Capture the cell that displays the provided text and extract its [X, Y] central coordinate. 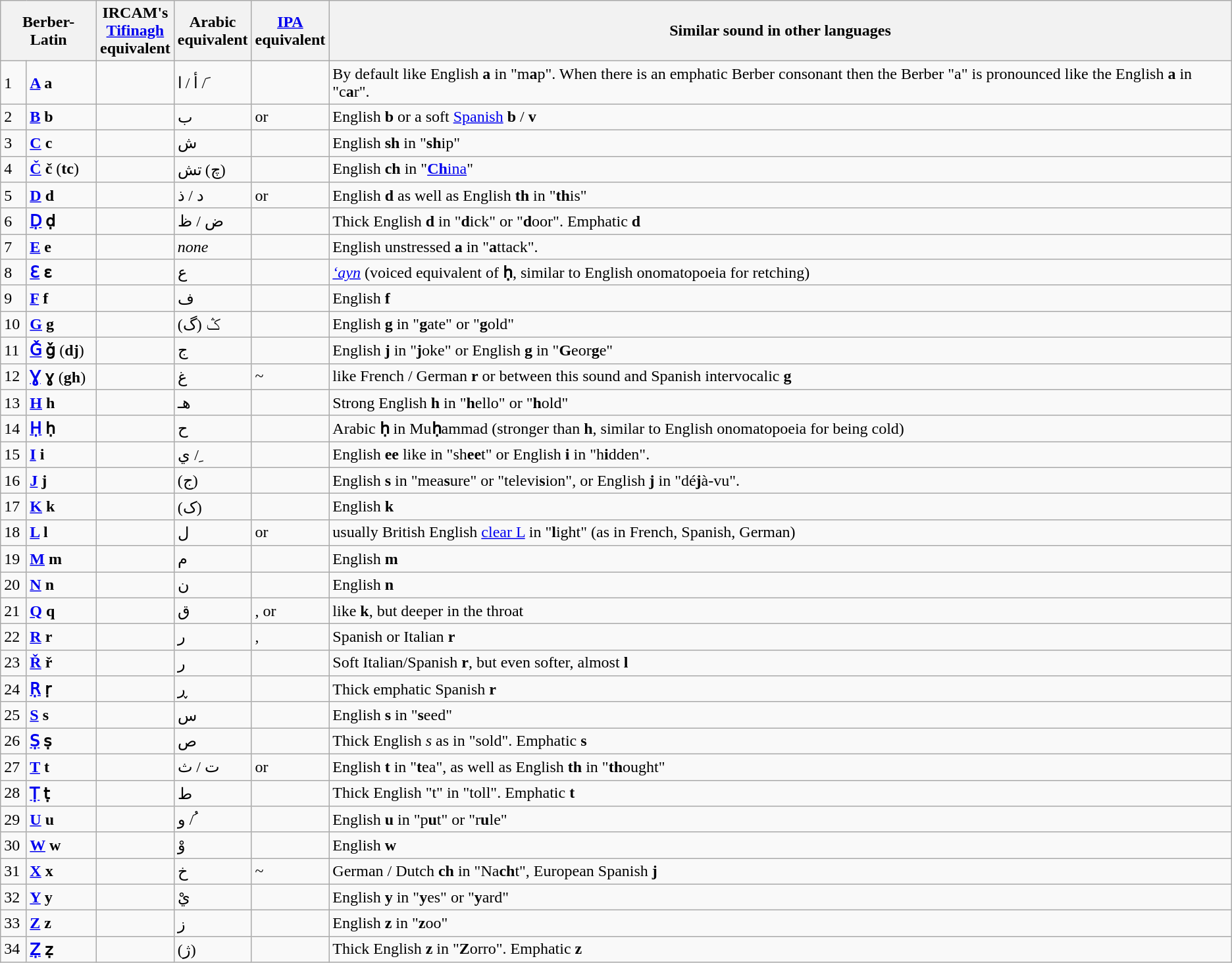
8 [13, 273]
م [213, 559]
R r [62, 637]
28 [13, 793]
, or [290, 611]
ض / ظ [213, 221]
10 [13, 325]
M m [62, 559]
English j in "joke" or English g in "George" [781, 350]
English k [781, 507]
X x [62, 872]
T t [62, 767]
3 [13, 143]
24 [13, 689]
English u in "put" or "rule" [781, 820]
ق [213, 611]
Č č (tc) [62, 169]
K k [62, 507]
5 [13, 195]
Thick emphatic Spanish r [781, 689]
تش (چ‎) [213, 169]
, [290, 637]
A a [62, 83]
I i [62, 455]
26 [13, 741]
خ [213, 872]
W w [62, 845]
يْ [213, 897]
وْ [213, 845]
س [213, 715]
English n [781, 585]
ب [213, 117]
2 [13, 117]
1 [13, 83]
Ř ř [62, 663]
(ک) [213, 507]
15 [13, 455]
ص [213, 741]
32 [13, 897]
U u [62, 820]
ط [213, 793]
4 [13, 169]
ز [213, 924]
هـ [213, 403]
(ژ) [213, 949]
Soft Italian/Spanish r, but even softer, almost l [781, 663]
22 [13, 637]
25 [13, 715]
19 [13, 559]
33 [13, 924]
By default like English a in "map". When there is an emphatic Berber consonant then the Berber "a" is pronounced like the English a in "car". [781, 83]
31 [13, 872]
Ẓ ẓ [62, 949]
Arabic ḥ in Muḥammad (stronger than h, similar to English onomatopoeia for being cold) [781, 429]
34 [13, 949]
9 [13, 298]
ي / ِ [213, 455]
14 [13, 429]
Z z [62, 924]
Similar sound in other languages [781, 31]
English f [781, 298]
J j [62, 481]
30 [13, 845]
16 [13, 481]
Ṭ ṭ [62, 793]
ح [213, 429]
English unstressed a in "attack". [781, 247]
Berber-Latin [49, 31]
ج [213, 350]
like French / German r or between this sound and Spanish intervocalic g [781, 377]
Y y [62, 897]
usually British English clear L in "light" (as in French, Spanish, German) [781, 533]
ڕ [213, 689]
English w [781, 845]
‘ayn (voiced equivalent of ḥ, similar to English onomatopoeia for retching) [781, 273]
29 [13, 820]
(ج) [213, 481]
ت / ث [213, 767]
English g in "gate" or "gold" [781, 325]
G g [62, 325]
Ṣ ṣ [62, 741]
23 [13, 663]
18 [13, 533]
English z in "zoo" [781, 924]
12 [13, 377]
English d as well as English th in "this" [781, 195]
English m [781, 559]
N n [62, 585]
Thick English d in "dick" or "door". Emphatic d [781, 221]
غ [213, 377]
IRCAM'sTifinaghequivalent [136, 31]
English t in "tea", as well as English th in "thought" [781, 767]
H h [62, 403]
none [213, 247]
Arabicequivalent [213, 31]
English ch in "China" [781, 169]
S s [62, 715]
English ee like in "sheet" or English i in "hidden". [781, 455]
L l [62, 533]
و / ُ [213, 820]
ش [213, 143]
Ḍ ḍ [62, 221]
German / Dutch ch in "Nacht", European Spanish j [781, 872]
Thick English s as in "sold". Emphatic s [781, 741]
D d [62, 195]
English b or a soft Spanish b / v [781, 117]
Ḥ ḥ [62, 429]
ع [213, 273]
د / ذ [213, 195]
13 [13, 403]
E e [62, 247]
Ɣ ɣ (gh) [62, 377]
11 [13, 350]
English y in "yes" or "yard" [781, 897]
Thick English "t" in "toll". Emphatic t [781, 793]
أ / ا / َ [213, 83]
F f [62, 298]
ل [213, 533]
English s in "measure" or "television", or English j in "déjà-vu". [781, 481]
Ɛ ɛ [62, 273]
Ṛ ṛ [62, 689]
Strong English h in "hello" or "hold" [781, 403]
like k, but deeper in the throat [781, 611]
ݣ (گ) [213, 325]
English s in "seed" [781, 715]
Thick English z in "Zorro". Emphatic z [781, 949]
C c [62, 143]
English sh in "ship" [781, 143]
7 [13, 247]
20 [13, 585]
Ǧ ǧ (dj) [62, 350]
Spanish or Italian r [781, 637]
IPAequivalent [290, 31]
6 [13, 221]
17 [13, 507]
21 [13, 611]
27 [13, 767]
ف [213, 298]
B b [62, 117]
Q q [62, 611]
ن [213, 585]
